Capture the cell that displays the provided text and extract its (X, Y) central coordinate. 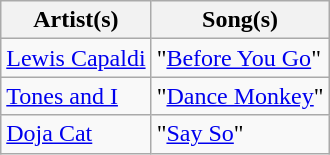
"Dance Monkey" (240, 96)
"Before You Go" (240, 58)
Tones and I (76, 96)
"Say So" (240, 134)
Song(s) (240, 20)
Lewis Capaldi (76, 58)
Doja Cat (76, 134)
Artist(s) (76, 20)
